Extract the [X, Y] coordinate from the center of the cell holding the provided text.  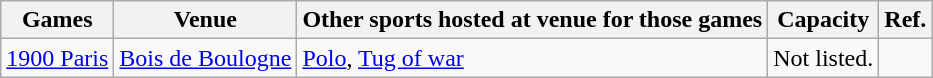
Capacity [824, 20]
Other sports hosted at venue for those games [532, 20]
Bois de Boulogne [206, 58]
Venue [206, 20]
Games [58, 20]
Not listed. [824, 58]
Polo, Tug of war [532, 58]
1900 Paris [58, 58]
Ref. [906, 20]
